Determine the (x, y) coordinate at the center of the cell enclosing the given text.  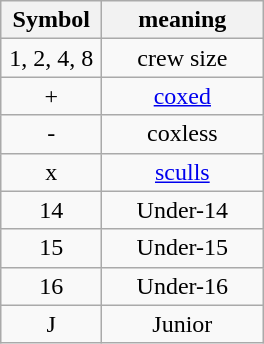
- (52, 134)
J (52, 324)
coxed (182, 96)
16 (52, 286)
Under-16 (182, 286)
Symbol (52, 20)
14 (52, 210)
meaning (182, 20)
sculls (182, 172)
x (52, 172)
+ (52, 96)
Junior (182, 324)
crew size (182, 58)
Under-14 (182, 210)
coxless (182, 134)
15 (52, 248)
Under-15 (182, 248)
1, 2, 4, 8 (52, 58)
